Identify which cell holds the provided text, then report its (x, y) central coordinate. 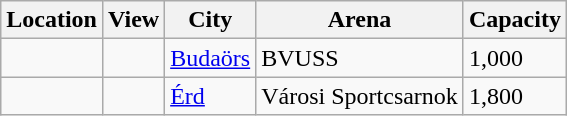
Érd (210, 96)
Location (52, 20)
1,000 (514, 58)
Arena (360, 20)
City (210, 20)
View (133, 20)
Capacity (514, 20)
Városi Sportcsarnok (360, 96)
BVUSS (360, 58)
1,800 (514, 96)
Budaörs (210, 58)
